For the text-containing cell, return its midpoint in (x, y) coordinate format. 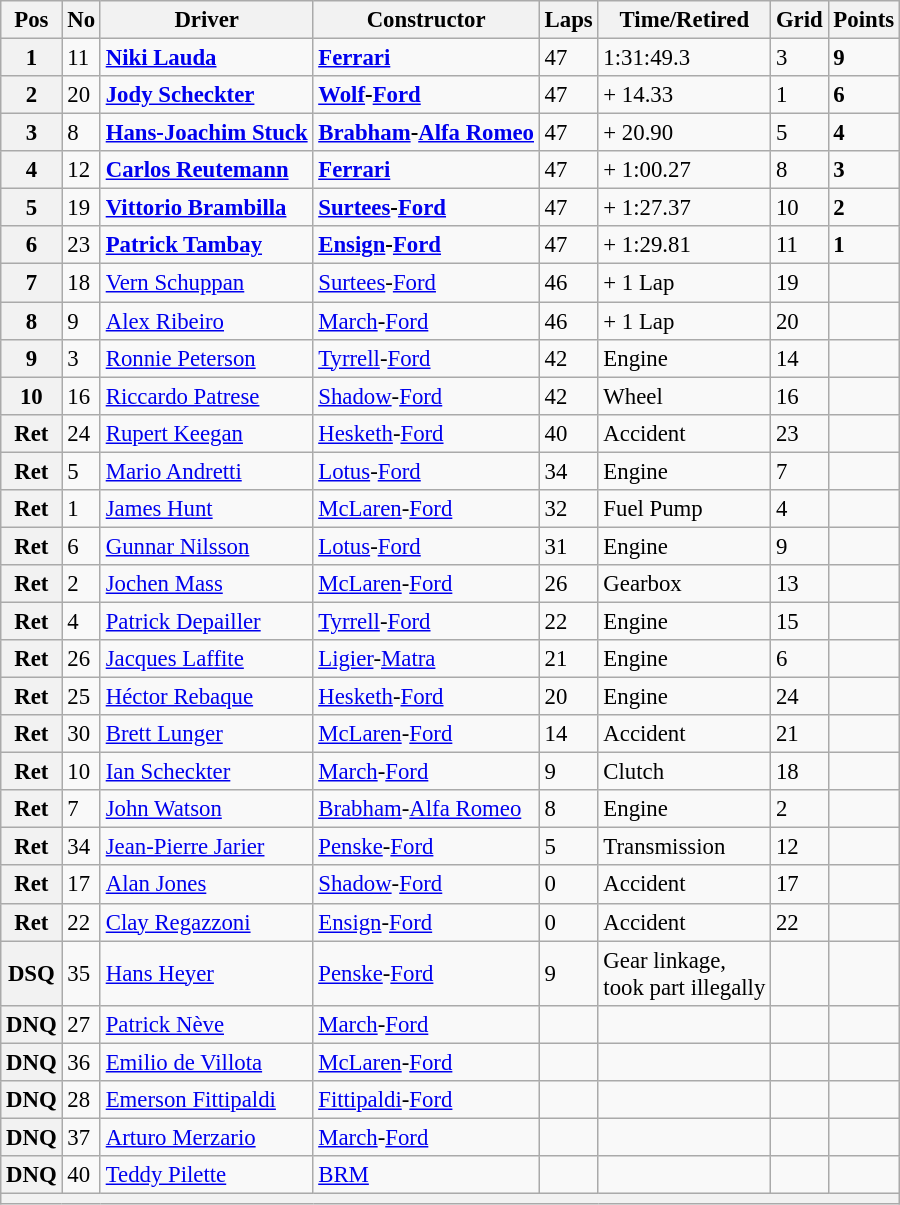
Jacques Laffite (206, 659)
Vern Schuppan (206, 283)
Vittorio Brambilla (206, 208)
Driver (206, 20)
+ 1:00.27 (684, 170)
DSQ (32, 974)
28 (81, 1100)
Constructor (426, 20)
Time/Retired (684, 20)
Gearbox (684, 584)
Arturo Merzario (206, 1137)
Hans-Joachim Stuck (206, 133)
Rupert Keegan (206, 433)
Emerson Fittipaldi (206, 1100)
Alex Ribeiro (206, 321)
Clay Regazzoni (206, 922)
27 (81, 1024)
Emilio de Villota (206, 1062)
Jean-Pierre Jarier (206, 847)
Wolf-Ford (426, 95)
Transmission (684, 847)
32 (568, 509)
+ 20.90 (684, 133)
Hans Heyer (206, 974)
13 (800, 584)
Ian Scheckter (206, 772)
James Hunt (206, 509)
15 (800, 621)
Mario Andretti (206, 471)
+ 1:27.37 (684, 208)
Riccardo Patrese (206, 396)
Brett Lunger (206, 734)
Grid (800, 20)
Niki Lauda (206, 58)
35 (81, 974)
1:31:49.3 (684, 58)
Carlos Reutemann (206, 170)
Fittipaldi-Ford (426, 1100)
Laps (568, 20)
Jody Scheckter (206, 95)
Ronnie Peterson (206, 358)
37 (81, 1137)
Patrick Depailler (206, 621)
30 (81, 734)
Gunnar Nilsson (206, 546)
Jochen Mass (206, 584)
John Watson (206, 809)
Héctor Rebaque (206, 697)
Points (864, 20)
Fuel Pump (684, 509)
25 (81, 697)
36 (81, 1062)
Wheel (684, 396)
+ 14.33 (684, 95)
Alan Jones (206, 885)
Patrick Tambay (206, 245)
Teddy Pilette (206, 1175)
31 (568, 546)
Ligier-Matra (426, 659)
BRM (426, 1175)
No (81, 20)
Pos (32, 20)
Clutch (684, 772)
+ 1:29.81 (684, 245)
Patrick Nève (206, 1024)
Gear linkage,took part illegally (684, 974)
